Extract the (X, Y) coordinate from the center of the cell holding the provided text.  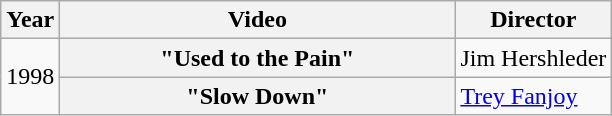
Jim Hershleder (534, 58)
"Slow Down" (258, 96)
Year (30, 20)
Video (258, 20)
Trey Fanjoy (534, 96)
1998 (30, 77)
Director (534, 20)
"Used to the Pain" (258, 58)
